Provide the [X, Y] coordinate of the cell's center where the given text is located.  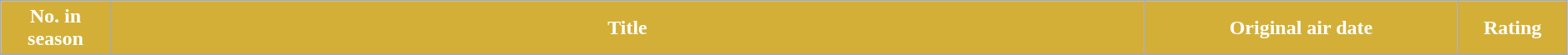
No. inseason [55, 28]
Rating [1512, 28]
Original air date [1302, 28]
Title [627, 28]
